Return [x, y] of the center of cell containing provided text 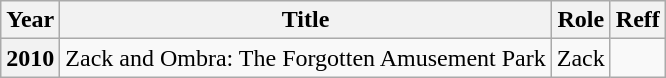
Reff [638, 20]
Title [306, 20]
Role [580, 20]
2010 [30, 58]
Zack and Ombra: The Forgotten Amusement Park [306, 58]
Zack [580, 58]
Year [30, 20]
